From the cell containing the given text, extract its center point as [x, y] coordinate. 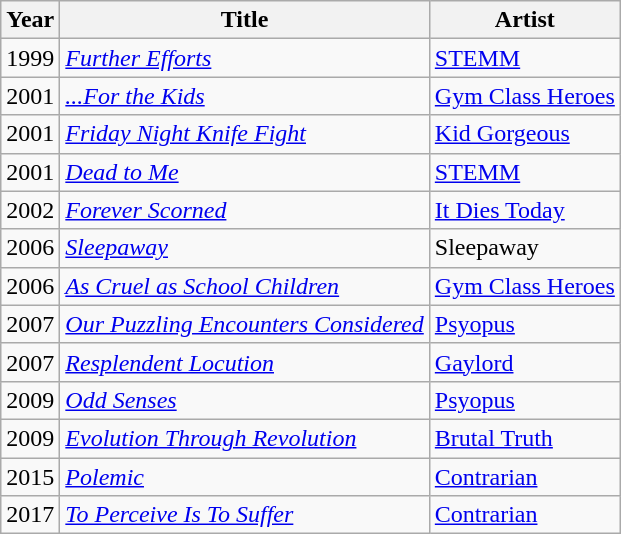
It Dies Today [524, 210]
Odd Senses [244, 400]
2015 [30, 477]
Kid Gorgeous [524, 134]
Our Puzzling Encounters Considered [244, 324]
Friday Night Knife Fight [244, 134]
Year [30, 20]
2002 [30, 210]
As Cruel as School Children [244, 286]
To Perceive Is To Suffer [244, 515]
Title [244, 20]
Further Efforts [244, 58]
Brutal Truth [524, 438]
Resplendent Locution [244, 362]
Evolution Through Revolution [244, 438]
2017 [30, 515]
Artist [524, 20]
Forever Scorned [244, 210]
1999 [30, 58]
...For the Kids [244, 96]
Dead to Me [244, 172]
Gaylord [524, 362]
Polemic [244, 477]
